For the text-containing cell, return its midpoint in [X, Y] coordinate format. 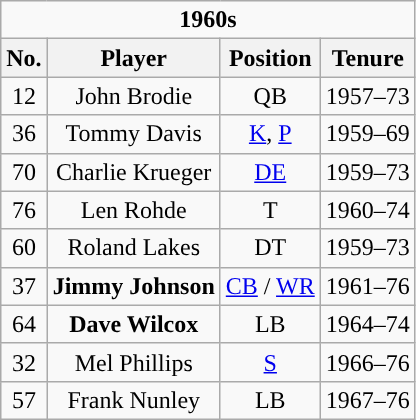
Dave Wilcox [134, 324]
Jimmy Johnson [134, 286]
DE [270, 172]
Roland Lakes [134, 248]
No. [24, 58]
36 [24, 134]
Frank Nunley [134, 400]
1959–69 [368, 134]
1960–74 [368, 210]
37 [24, 286]
1957–73 [368, 96]
Mel Phillips [134, 362]
1960s [208, 20]
CB / WR [270, 286]
12 [24, 96]
K, P [270, 134]
Player [134, 58]
76 [24, 210]
T [270, 210]
64 [24, 324]
1966–76 [368, 362]
Len Rohde [134, 210]
Charlie Krueger [134, 172]
DT [270, 248]
60 [24, 248]
QB [270, 96]
Tenure [368, 58]
Tommy Davis [134, 134]
John Brodie [134, 96]
1961–76 [368, 286]
1964–74 [368, 324]
70 [24, 172]
Position [270, 58]
1967–76 [368, 400]
57 [24, 400]
S [270, 362]
32 [24, 362]
